Output the (x, y) coordinate of the center of the cell containing the given text.  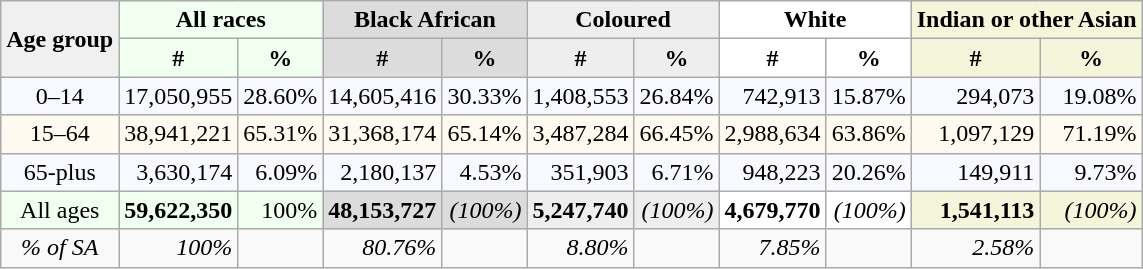
1,097,129 (976, 134)
All races (221, 20)
28.60% (280, 96)
1,541,113 (976, 210)
2.58% (976, 248)
2,180,137 (382, 172)
15.87% (868, 96)
48,153,727 (382, 210)
4,679,770 (772, 210)
Age group (60, 39)
80.76% (382, 248)
8.80% (580, 248)
6.09% (280, 172)
20.26% (868, 172)
65.14% (484, 134)
% of SA (60, 248)
38,941,221 (178, 134)
White (815, 20)
26.84% (676, 96)
63.86% (868, 134)
351,903 (580, 172)
3,630,174 (178, 172)
6.71% (676, 172)
Coloured (623, 20)
59,622,350 (178, 210)
7.85% (772, 248)
149,911 (976, 172)
742,913 (772, 96)
All ages (60, 210)
5,247,740 (580, 210)
19.08% (1091, 96)
948,223 (772, 172)
65-plus (60, 172)
3,487,284 (580, 134)
2,988,634 (772, 134)
17,050,955 (178, 96)
9.73% (1091, 172)
0–14 (60, 96)
294,073 (976, 96)
Indian or other Asian (1026, 20)
4.53% (484, 172)
1,408,553 (580, 96)
14,605,416 (382, 96)
71.19% (1091, 134)
15–64 (60, 134)
Black African (425, 20)
31,368,174 (382, 134)
65.31% (280, 134)
66.45% (676, 134)
30.33% (484, 96)
